Return (x, y) of the center of cell containing provided text 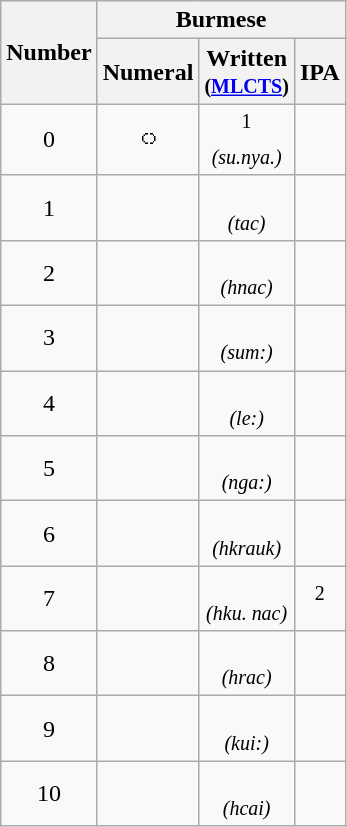
(hnac) (247, 272)
(kui:) (247, 728)
1(su.nya.) (247, 140)
0 (49, 140)
10 (49, 794)
8 (49, 664)
4 (49, 404)
Written(MLCTS) (247, 72)
7 (49, 598)
Burmese (221, 20)
(le:) (247, 404)
(hkrauk) (247, 534)
(hcai) (247, 794)
Number (49, 52)
5 (49, 468)
3 (49, 338)
9 (49, 728)
(sum:) (247, 338)
(hku. nac) (247, 598)
၀ (148, 140)
6 (49, 534)
(hrac) (247, 664)
1 (49, 208)
IPA (320, 72)
(tac) (247, 208)
(nga:) (247, 468)
Numeral (148, 72)
